Identify which cell holds the provided text, then report its (x, y) central coordinate. 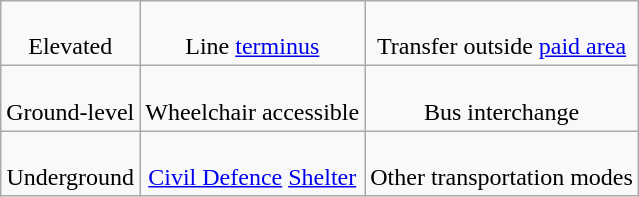
Bus interchange (502, 98)
Transfer outside paid area (502, 34)
Underground (70, 164)
Line terminus (252, 34)
Ground-level (70, 98)
Wheelchair accessible (252, 98)
Other transportation modes (502, 164)
Elevated (70, 34)
Civil Defence Shelter (252, 164)
